Detect which cell encompasses the target text, then output its (x, y) center coordinate. 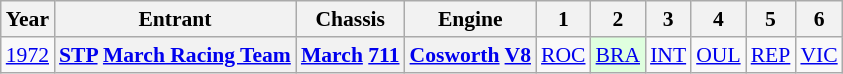
1 (564, 19)
Chassis (350, 19)
REP (771, 55)
Engine (470, 19)
VIC (818, 55)
6 (818, 19)
March 711 (350, 55)
ROC (564, 55)
INT (668, 55)
Year (28, 19)
OUL (718, 55)
4 (718, 19)
BRA (618, 55)
Cosworth V8 (470, 55)
Entrant (175, 19)
1972 (28, 55)
5 (771, 19)
STP March Racing Team (175, 55)
3 (668, 19)
2 (618, 19)
